Find where the given text appears and provide that cell's center as [X, Y] coordinate. 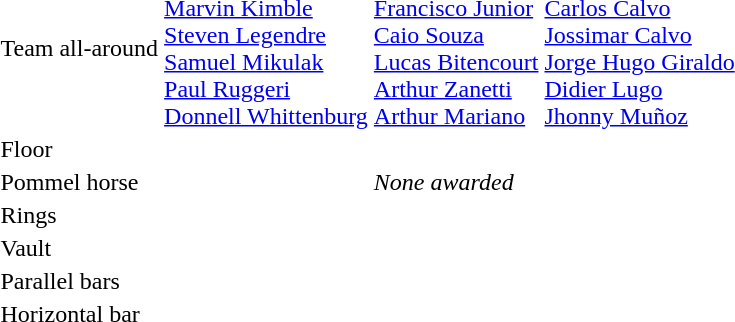
None awarded [456, 182]
